Return [X, Y] of the center of cell containing provided text 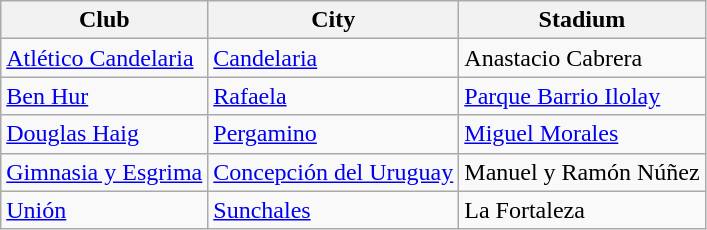
Concepción del Uruguay [334, 172]
Miguel Morales [582, 134]
Gimnasia y Esgrima [104, 172]
Manuel y Ramón Núñez [582, 172]
Atlético Candelaria [104, 58]
Stadium [582, 20]
Candelaria [334, 58]
Rafaela [334, 96]
Club [104, 20]
Sunchales [334, 210]
City [334, 20]
La Fortaleza [582, 210]
Ben Hur [104, 96]
Pergamino [334, 134]
Douglas Haig [104, 134]
Parque Barrio Ilolay [582, 96]
Anastacio Cabrera [582, 58]
Unión [104, 210]
